Capture the cell that displays the provided text and extract its (x, y) central coordinate. 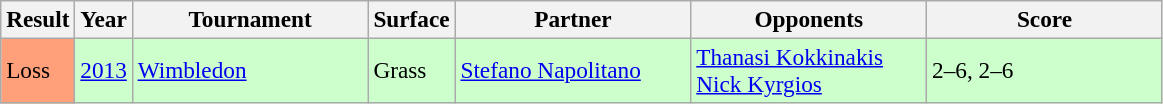
Wimbledon (250, 70)
2013 (104, 70)
Tournament (250, 19)
Surface (412, 19)
Year (104, 19)
Stefano Napolitano (573, 70)
2–6, 2–6 (1045, 70)
Loss (38, 70)
Score (1045, 19)
Opponents (809, 19)
Partner (573, 19)
Grass (412, 70)
Result (38, 19)
Thanasi Kokkinakis Nick Kyrgios (809, 70)
